From the cell containing the given text, extract its center point as (X, Y) coordinate. 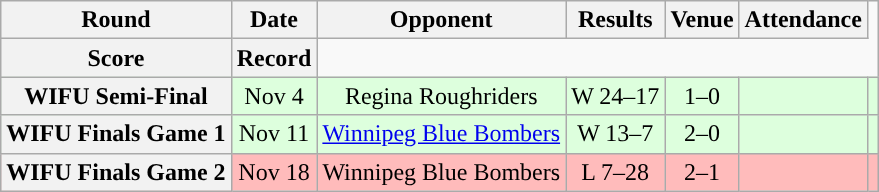
Attendance (803, 20)
Venue (702, 20)
WIFU Finals Game 2 (116, 172)
Date (274, 20)
Round (116, 20)
Nov 4 (274, 96)
Opponent (442, 20)
Record (274, 58)
Score (116, 58)
1–0 (702, 96)
WIFU Semi-Final (116, 96)
Results (616, 20)
Regina Roughriders (442, 96)
W 13–7 (616, 134)
Nov 11 (274, 134)
L 7–28 (616, 172)
Nov 18 (274, 172)
W 24–17 (616, 96)
WIFU Finals Game 1 (116, 134)
2–0 (702, 134)
2–1 (702, 172)
